Find where the given text appears and provide that cell's center as [x, y] coordinate. 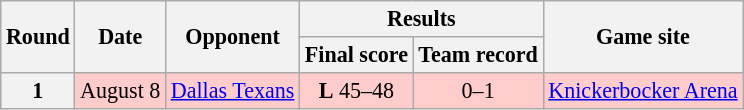
Opponent [233, 36]
August 8 [120, 90]
Round [38, 36]
Dallas Texans [233, 90]
Final score [357, 54]
Game site [643, 36]
Team record [478, 54]
L 45–48 [357, 90]
0–1 [478, 90]
1 [38, 90]
Date [120, 36]
Knickerbocker Arena [643, 90]
Results [422, 18]
